Determine the (X, Y) coordinate at the center of the cell enclosing the given text.  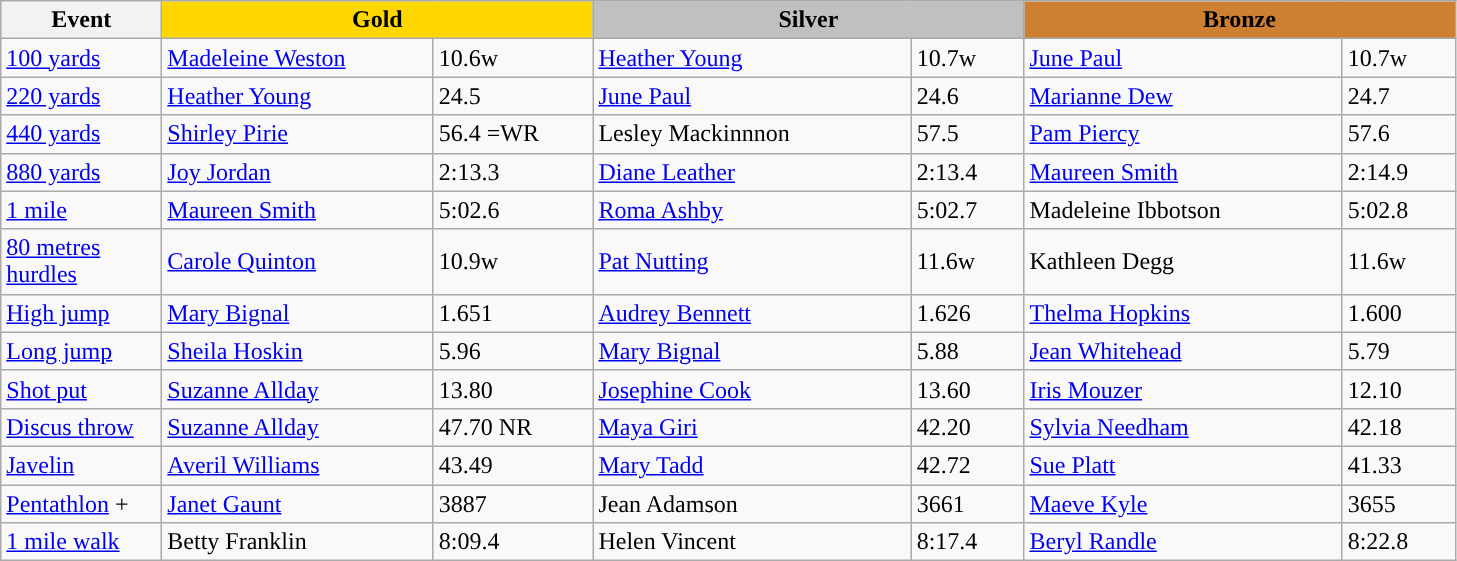
Maya Giri (752, 427)
Shirley Pirie (298, 134)
3655 (1398, 503)
80 metres hurdles (82, 262)
Diane Leather (752, 172)
42.20 (968, 427)
Mary Tadd (752, 465)
Long jump (82, 351)
High jump (82, 313)
1 mile (82, 210)
2:13.4 (968, 172)
24.6 (968, 96)
24.7 (1398, 96)
3661 (968, 503)
440 yards (82, 134)
Jean Whitehead (1183, 351)
Discus throw (82, 427)
Roma Ashby (752, 210)
Carole Quinton (298, 262)
Josephine Cook (752, 389)
1.651 (513, 313)
100 yards (82, 58)
5:02.6 (513, 210)
Sue Platt (1183, 465)
5.79 (1398, 351)
Pam Piercy (1183, 134)
12.10 (1398, 389)
Lesley Mackinnnon (752, 134)
1.600 (1398, 313)
Pentathlon + (82, 503)
43.49 (513, 465)
56.4 =WR (513, 134)
47.70 NR (513, 427)
Bronze (1240, 20)
1.626 (968, 313)
Beryl Randle (1183, 542)
Betty Franklin (298, 542)
Joy Jordan (298, 172)
Madeleine Ibbotson (1183, 210)
5:02.8 (1398, 210)
5.96 (513, 351)
13.80 (513, 389)
24.5 (513, 96)
57.6 (1398, 134)
Helen Vincent (752, 542)
Maeve Kyle (1183, 503)
Madeleine Weston (298, 58)
Averil Williams (298, 465)
Silver (808, 20)
Gold (378, 20)
10.6w (513, 58)
Jean Adamson (752, 503)
42.18 (1398, 427)
42.72 (968, 465)
Thelma Hopkins (1183, 313)
Pat Nutting (752, 262)
Shot put (82, 389)
13.60 (968, 389)
8:09.4 (513, 542)
3887 (513, 503)
2:13.3 (513, 172)
2:14.9 (1398, 172)
5.88 (968, 351)
41.33 (1398, 465)
Javelin (82, 465)
Iris Mouzer (1183, 389)
Marianne Dew (1183, 96)
5:02.7 (968, 210)
Janet Gaunt (298, 503)
880 yards (82, 172)
Sylvia Needham (1183, 427)
Audrey Bennett (752, 313)
1 mile walk (82, 542)
Sheila Hoskin (298, 351)
8:22.8 (1398, 542)
57.5 (968, 134)
8:17.4 (968, 542)
10.9w (513, 262)
Event (82, 20)
Kathleen Degg (1183, 262)
220 yards (82, 96)
